Extract the (X, Y) coordinate from the center of the cell holding the provided text.  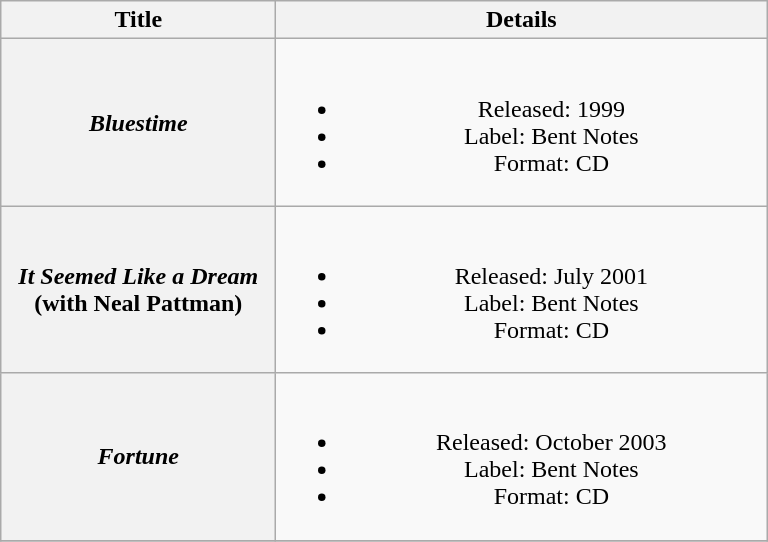
Details (522, 20)
Title (138, 20)
Released: July 2001Label: Bent NotesFormat: CD (522, 290)
Released: October 2003Label: Bent NotesFormat: CD (522, 456)
Released: 1999Label: Bent NotesFormat: CD (522, 122)
Fortune (138, 456)
It Seemed Like a Dream (with Neal Pattman) (138, 290)
Bluestime (138, 122)
